Return the [x, y] coordinate for the center point of the cell that contains the specified text.  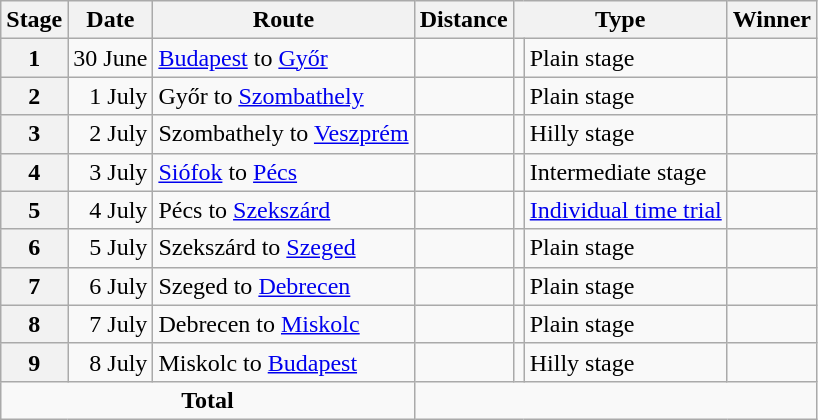
Debrecen to Miskolc [284, 324]
Szeged to Debrecen [284, 286]
Stage [34, 20]
3 [34, 134]
2 July [110, 134]
Type [620, 20]
8 July [110, 362]
Győr to Szombathely [284, 96]
5 [34, 210]
1 July [110, 96]
Szombathely to Veszprém [284, 134]
Miskolc to Budapest [284, 362]
7 July [110, 324]
Date [110, 20]
Total [208, 400]
Distance [464, 20]
Siófok to Pécs [284, 172]
3 July [110, 172]
Budapest to Győr [284, 58]
7 [34, 286]
Intermediate stage [626, 172]
6 [34, 248]
2 [34, 96]
1 [34, 58]
5 July [110, 248]
Route [284, 20]
4 July [110, 210]
6 July [110, 286]
30 June [110, 58]
9 [34, 362]
8 [34, 324]
4 [34, 172]
Individual time trial [626, 210]
Szekszárd to Szeged [284, 248]
Winner [772, 20]
Pécs to Szekszárd [284, 210]
